Find where the given text appears and provide that cell's center as [X, Y] coordinate. 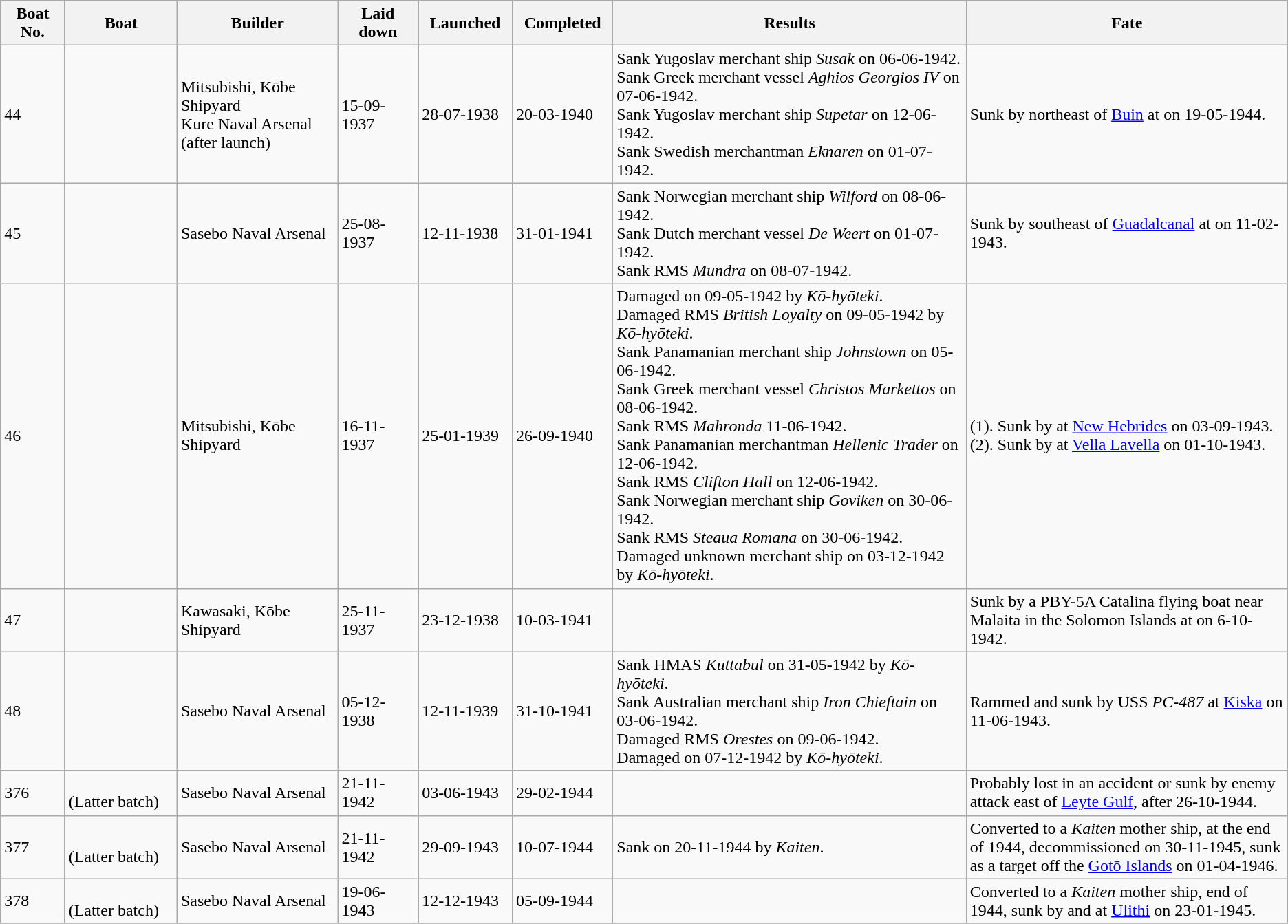
Sank Norwegian merchant ship Wilford on 08-06-1942.Sank Dutch merchant vessel De Weert on 01-07-1942.Sank RMS Mundra on 08-07-1942. [790, 233]
46 [33, 436]
Rammed and sunk by USS PC-487 at Kiska on 11-06-1943. [1127, 711]
03-06-1943 [465, 793]
25-01-1939 [465, 436]
Kawasaki, Kōbe Shipyard [257, 620]
31-01-1941 [563, 233]
12-11-1939 [465, 711]
12-11-1938 [465, 233]
Results [790, 23]
376 [33, 793]
Probably lost in an accident or sunk by enemy attack east of Leyte Gulf, after 26-10-1944. [1127, 793]
377 [33, 847]
15-09-1937 [378, 114]
31-10-1941 [563, 711]
Builder [257, 23]
Mitsubishi, Kōbe ShipyardKure Naval Arsenal (after launch) [257, 114]
Launched [465, 23]
25-11-1937 [378, 620]
26-09-1940 [563, 436]
25-08-1937 [378, 233]
16-11-1937 [378, 436]
44 [33, 114]
12-12-1943 [465, 901]
29-02-1944 [563, 793]
Completed [563, 23]
23-12-1938 [465, 620]
10-03-1941 [563, 620]
Mitsubishi, Kōbe Shipyard [257, 436]
Sank on 20-11-1944 by Kaiten. [790, 847]
20-03-1940 [563, 114]
(1). Sunk by at New Hebrides on 03-09-1943.(2). Sunk by at Vella Lavella on 01-10-1943. [1127, 436]
Converted to a Kaiten mother ship, at the end of 1944, decommissioned on 30-11-1945, sunk as a target off the Gotō Islands on 01-04-1946. [1127, 847]
48 [33, 711]
Boat [121, 23]
47 [33, 620]
Converted to a Kaiten mother ship, end of 1944, sunk by and at Ulithi on 23-01-1945. [1127, 901]
378 [33, 901]
05-09-1944 [563, 901]
05-12-1938 [378, 711]
Boat No. [33, 23]
Sunk by northeast of Buin at on 19-05-1944. [1127, 114]
29-09-1943 [465, 847]
45 [33, 233]
Sunk by a PBY-5A Catalina flying boat near Malaita in the Solomon Islands at on 6-10-1942. [1127, 620]
Sunk by southeast of Guadalcanal at on 11-02-1943. [1127, 233]
10-07-1944 [563, 847]
19-06-1943 [378, 901]
Laid down [378, 23]
28-07-1938 [465, 114]
Fate [1127, 23]
